Scan for the cell matching the given text and deliver its [x, y] coordinate at center. 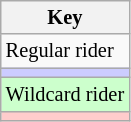
Key [65, 17]
Regular rider [65, 51]
Wildcard rider [65, 94]
